Output the (X, Y) coordinate of the center of the cell containing the given text.  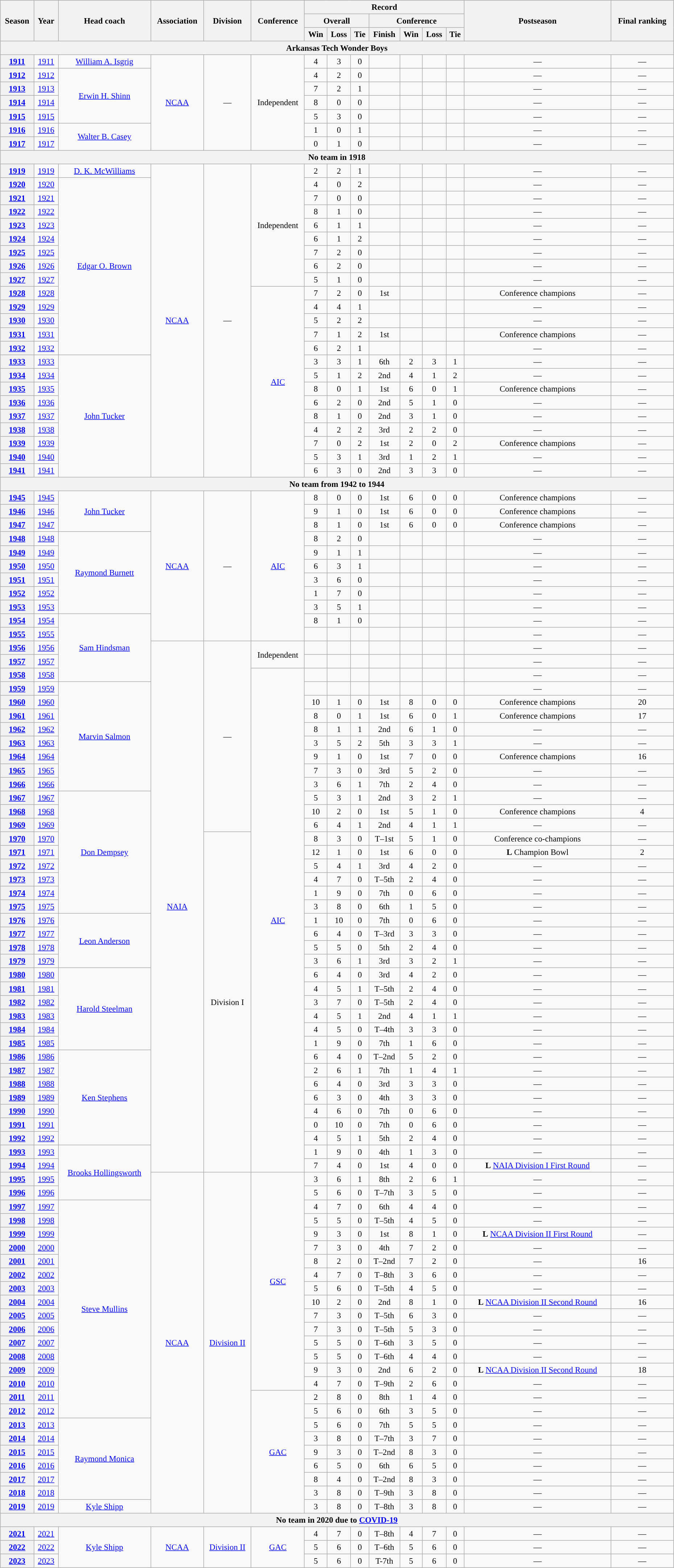
T–4th (384, 1029)
T–1st (384, 839)
Arkansas Tech Wonder Boys (337, 48)
Division (227, 21)
Finish (384, 34)
L Champion Bowl (537, 852)
Brooks Hollingsworth (104, 1172)
17 (642, 716)
William A. Isgrig (104, 62)
Final ranking (642, 21)
Division I (227, 1002)
Steve Mullins (104, 1309)
Postseason (537, 21)
Record (384, 7)
L NCAA Division II First Round (537, 1234)
L NAIA Division I First Round (537, 1166)
Walter B. Casey (104, 136)
Edgar O. Brown (104, 266)
Association (177, 21)
No team in 1918 (337, 157)
Season (17, 21)
GSC (278, 1282)
T-7th (384, 1561)
18 (642, 1370)
Overall (337, 21)
NAIA (177, 907)
Year (46, 21)
Head coach (104, 21)
12 (316, 852)
Ken Stephens (104, 1098)
No team in 2020 due to COVID-19 (337, 1520)
Conference co-champions (537, 839)
T–3rd (384, 934)
Raymond Monica (104, 1459)
No team from 1942 to 1944 (337, 484)
Sam Hindsman (104, 648)
Marvin Salmon (104, 737)
Erwin H. Shinn (104, 96)
Don Dempsey (104, 852)
20 (642, 702)
Raymond Burnett (104, 573)
Leon Anderson (104, 941)
D. K. McWilliams (104, 171)
Harold Steelman (104, 1009)
